Capture the cell that displays the provided text and extract its (x, y) central coordinate. 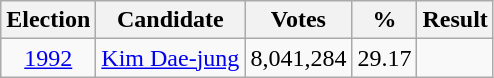
% (384, 20)
1992 (48, 58)
Votes (298, 20)
Result (455, 20)
Candidate (170, 20)
8,041,284 (298, 58)
Kim Dae-jung (170, 58)
29.17 (384, 58)
Election (48, 20)
